Capture the cell that displays the provided text and extract its [X, Y] central coordinate. 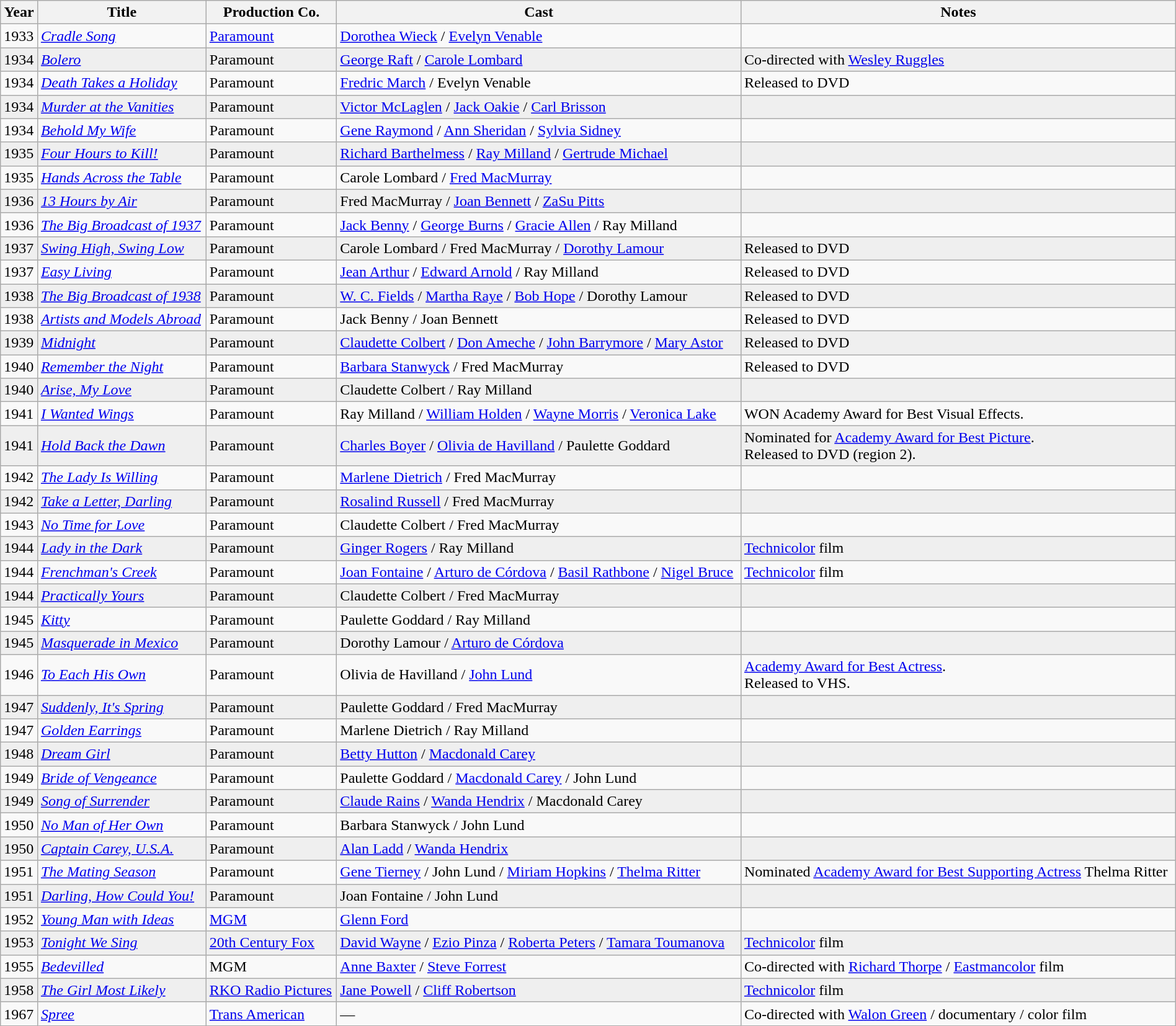
Artists and Models Abroad [122, 319]
Co-directed with Walon Green / documentary / color film [958, 1014]
Year [19, 12]
Young Man with Ideas [122, 919]
Midnight [122, 343]
1955 [19, 966]
1958 [19, 990]
Fred MacMurray / Joan Bennett / ZaSu Pitts [539, 201]
Joan Fontaine / Arturo de Córdova / Basil Rathbone / Nigel Bruce [539, 572]
1953 [19, 943]
1933 [19, 36]
Hands Across the Table [122, 177]
Dorothy Lamour / Arturo de Córdova [539, 643]
1967 [19, 1014]
Marlene Dietrich / Ray Milland [539, 731]
No Time for Love [122, 525]
Practically Yours [122, 596]
1952 [19, 919]
1939 [19, 343]
Suddenly, It's Spring [122, 707]
Alan Ladd / Wanda Hendrix [539, 849]
Richard Barthelmess / Ray Milland / Gertrude Michael [539, 154]
1943 [19, 525]
Nominated Academy Award for Best Supporting Actress Thelma Ritter [958, 872]
Spree [122, 1014]
I Wanted Wings [122, 414]
Claudette Colbert / Ray Milland [539, 390]
Anne Baxter / Steve Forrest [539, 966]
Hold Back the Dawn [122, 445]
Bolero [122, 60]
— [539, 1014]
Murder at the Vanities [122, 107]
13 Hours by Air [122, 201]
Dream Girl [122, 754]
Trans American [272, 1014]
Co-directed with Wesley Ruggles [958, 60]
Easy Living [122, 272]
1948 [19, 754]
Marlene Dietrich / Fred MacMurray [539, 478]
Paulette Goddard / Macdonald Carey / John Lund [539, 778]
Gene Raymond / Ann Sheridan / Sylvia Sidney [539, 130]
Cast [539, 12]
Cradle Song [122, 36]
Ray Milland / William Holden / Wayne Morris / Veronica Lake [539, 414]
George Raft / Carole Lombard [539, 60]
Notes [958, 12]
Death Takes a Holiday [122, 83]
Carole Lombard / Fred MacMurray [539, 177]
Glenn Ford [539, 919]
Bedevilled [122, 966]
Masquerade in Mexico [122, 643]
Four Hours to Kill! [122, 154]
Nominated for Academy Award for Best Picture.Released to DVD (region 2). [958, 445]
Arise, My Love [122, 390]
The Big Broadcast of 1937 [122, 225]
Production Co. [272, 12]
Joan Fontaine / John Lund [539, 896]
Golden Earrings [122, 731]
Tonight We Sing [122, 943]
Darling, How Could You! [122, 896]
Charles Boyer / Olivia de Havilland / Paulette Goddard [539, 445]
The Lady Is Willing [122, 478]
Bride of Vengeance [122, 778]
Victor McLaglen / Jack Oakie / Carl Brisson [539, 107]
Frenchman's Creek [122, 572]
Ginger Rogers / Ray Milland [539, 548]
Olivia de Havilland / John Lund [539, 675]
Take a Letter, Darling [122, 501]
Jane Powell / Cliff Robertson [539, 990]
Rosalind Russell / Fred MacMurray [539, 501]
The Big Broadcast of 1938 [122, 296]
Remember the Night [122, 367]
Behold My Wife [122, 130]
Gene Tierney / John Lund / Miriam Hopkins / Thelma Ritter [539, 872]
20th Century Fox [272, 943]
No Man of Her Own [122, 825]
Title [122, 12]
Jean Arthur / Edward Arnold / Ray Milland [539, 272]
Dorothea Wieck / Evelyn Venable [539, 36]
RKO Radio Pictures [272, 990]
Betty Hutton / Macdonald Carey [539, 754]
Captain Carey, U.S.A. [122, 849]
Swing High, Swing Low [122, 248]
1946 [19, 675]
Paulette Goddard / Ray Milland [539, 619]
Barbara Stanwyck / John Lund [539, 825]
Claude Rains / Wanda Hendrix / Macdonald Carey [539, 801]
WON Academy Award for Best Visual Effects. [958, 414]
W. C. Fields / Martha Raye / Bob Hope / Dorothy Lamour [539, 296]
Claudette Colbert / Don Ameche / John Barrymore / Mary Astor [539, 343]
To Each His Own [122, 675]
The Girl Most Likely [122, 990]
Fredric March / Evelyn Venable [539, 83]
Co-directed with Richard Thorpe / Eastmancolor film [958, 966]
Academy Award for Best Actress.Released to VHS. [958, 675]
The Mating Season [122, 872]
Song of Surrender [122, 801]
Barbara Stanwyck / Fred MacMurray [539, 367]
Paulette Goddard / Fred MacMurray [539, 707]
Carole Lombard / Fred MacMurray / Dorothy Lamour [539, 248]
Jack Benny / Joan Bennett [539, 319]
Lady in the Dark [122, 548]
Kitty [122, 619]
Jack Benny / George Burns / Gracie Allen / Ray Milland [539, 225]
David Wayne / Ezio Pinza / Roberta Peters / Tamara Toumanova [539, 943]
